Output the [X, Y] coordinate of the center of the cell containing the given text.  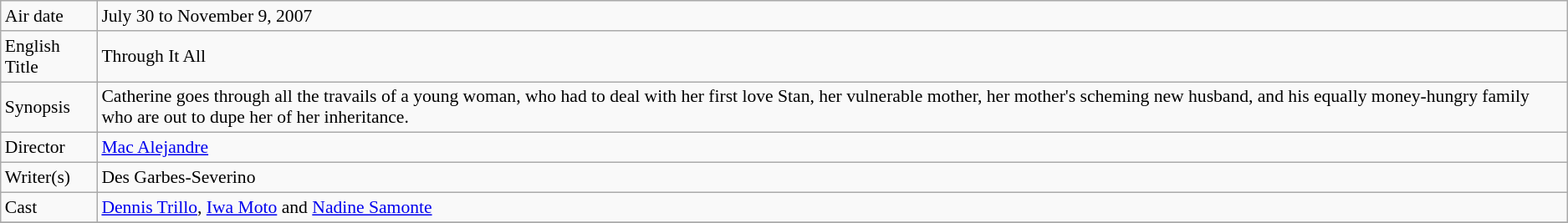
Des Garbes-Severino [831, 178]
Dennis Trillo, Iwa Moto and Nadine Samonte [831, 207]
Mac Alejandre [831, 148]
Through It All [831, 57]
Cast [49, 207]
July 30 to November 9, 2007 [831, 16]
Air date [49, 16]
Writer(s) [49, 178]
Synopsis [49, 107]
Director [49, 148]
English Title [49, 57]
